Search for the cell housing the specified text and yield its [X, Y] center coordinate. 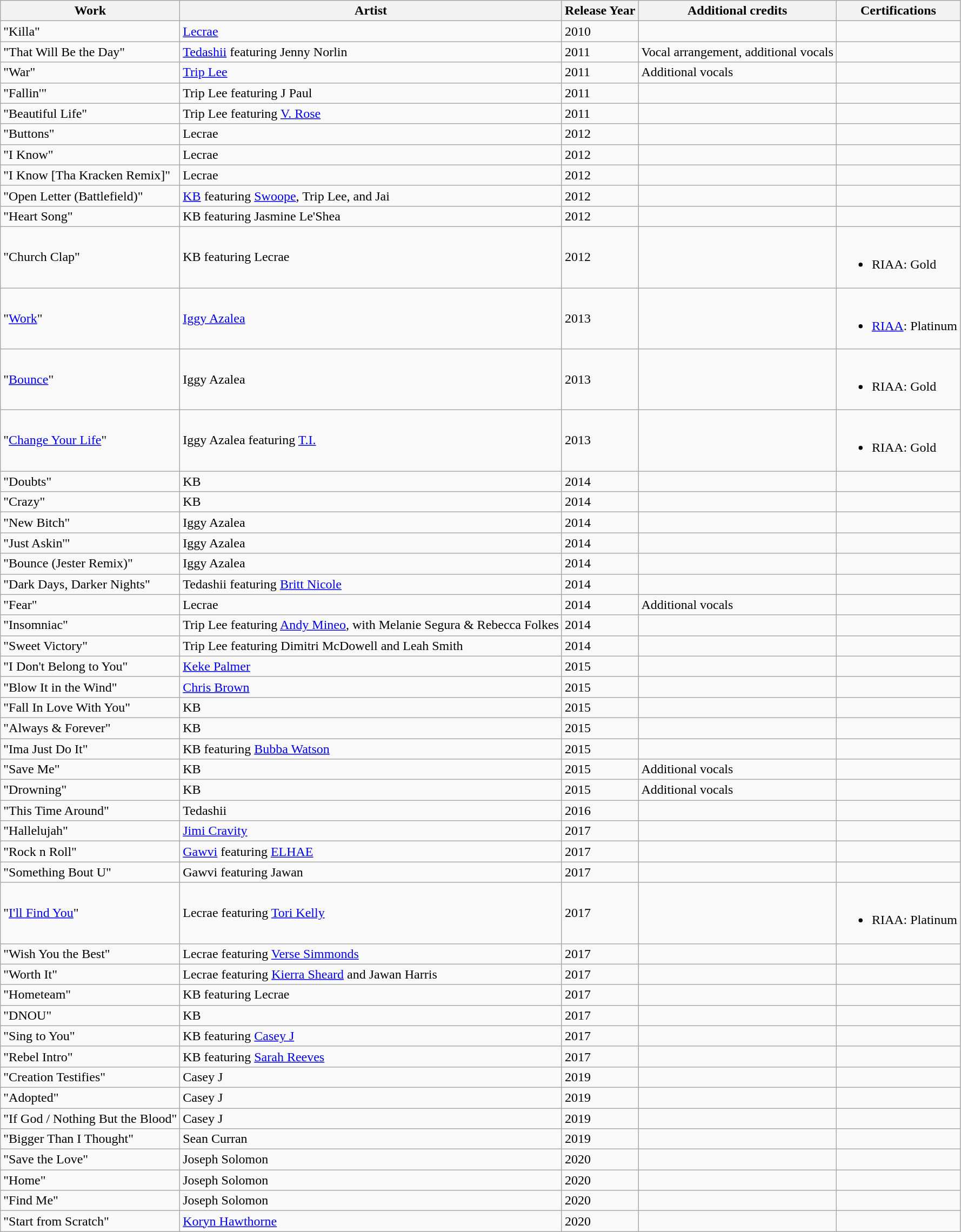
Koryn Hawthorne [371, 1221]
"Save Me" [90, 769]
2010 [600, 31]
"Worth It" [90, 974]
"I Know" [90, 155]
"Bounce (Jester Remix)" [90, 564]
Vocal arrangement, additional vocals [737, 52]
"Dark Days, Darker Nights" [90, 584]
"Fall In Love With You" [90, 707]
"Just Askin'" [90, 543]
Lecrae featuring Verse Simmonds [371, 954]
Trip Lee featuring J Paul [371, 93]
KB featuring Sarah Reeves [371, 1056]
"Change Your Life" [90, 441]
"Rebel Intro" [90, 1056]
Lecrae featuring Tori Kelly [371, 913]
"Home" [90, 1180]
"Killa" [90, 31]
2016 [600, 811]
"Wish You the Best" [90, 954]
Tedashii featuring Jenny Norlin [371, 52]
"If God / Nothing But the Blood" [90, 1118]
Chris Brown [371, 687]
"Save the Love" [90, 1160]
"I Don't Belong to You" [90, 666]
Work [90, 11]
Iggy Azalea featuring T.I. [371, 441]
"Hometeam" [90, 995]
"Find Me" [90, 1201]
"Something Bout U" [90, 872]
"I Know [Tha Kracken Remix]" [90, 175]
Release Year [600, 11]
"Adopted" [90, 1097]
"Sweet Victory" [90, 646]
"That Will Be the Day" [90, 52]
Lecrae featuring Kierra Sheard and Jawan Harris [371, 974]
"Bigger Than I Thought" [90, 1139]
"I'll Find You" [90, 913]
"Drowning" [90, 790]
"Crazy" [90, 502]
"Beautiful Life" [90, 113]
Additional credits [737, 11]
Artist [371, 11]
"Church Clap" [90, 257]
"Creation Testifies" [90, 1077]
Tedashii [371, 811]
"Work" [90, 318]
Gawvi featuring ELHAE [371, 852]
KB featuring Casey J [371, 1036]
Keke Palmer [371, 666]
KB featuring Jasmine Le'Shea [371, 216]
"Rock n Roll" [90, 852]
Gawvi featuring Jawan [371, 872]
"Doubts" [90, 481]
"Fear" [90, 605]
Trip Lee featuring Andy Mineo, with Melanie Segura & Rebecca Folkes [371, 625]
"Sing to You" [90, 1036]
"Insomniac" [90, 625]
Certifications [898, 11]
"Bounce" [90, 379]
"Ima Just Do It" [90, 748]
Trip Lee featuring Dimitri McDowell and Leah Smith [371, 646]
"Always & Forever" [90, 728]
"Open Letter (Battlefield)" [90, 196]
"Blow It in the Wind" [90, 687]
"Start from Scratch" [90, 1221]
"Fallin'" [90, 93]
KB featuring Bubba Watson [371, 748]
"New Bitch" [90, 523]
"War" [90, 72]
"DNOU" [90, 1015]
Tedashii featuring Britt Nicole [371, 584]
Trip Lee featuring V. Rose [371, 113]
Jimi Cravity [371, 831]
"Buttons" [90, 134]
Sean Curran [371, 1139]
"This Time Around" [90, 811]
"Hallelujah" [90, 831]
Trip Lee [371, 72]
"Heart Song" [90, 216]
KB featuring Swoope, Trip Lee, and Jai [371, 196]
